Return the [x, y] coordinate for the center point of the cell that contains the specified text.  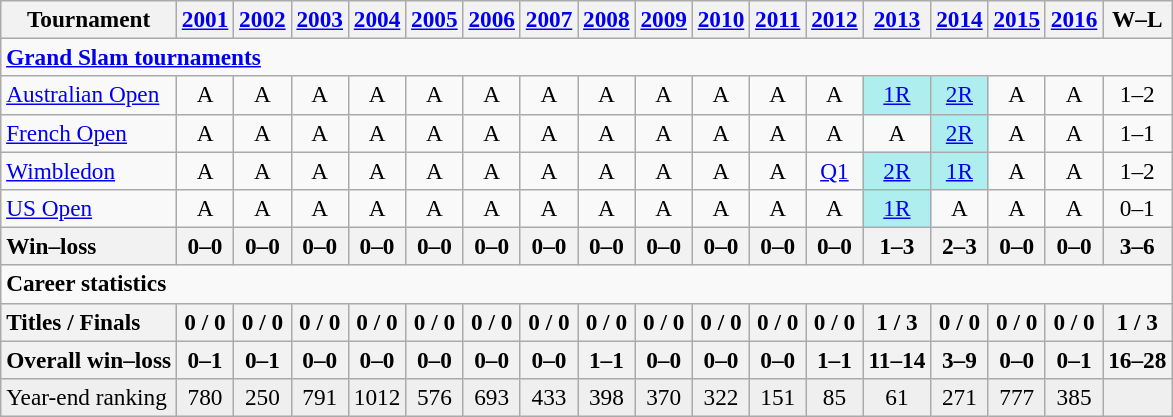
2003 [320, 19]
16–28 [1138, 359]
2016 [1074, 19]
Grand Slam tournaments [586, 57]
Q1 [834, 170]
151 [778, 397]
Australian Open [89, 95]
2009 [664, 19]
322 [720, 397]
2–3 [960, 246]
250 [262, 397]
3–9 [960, 359]
2008 [606, 19]
2010 [720, 19]
2002 [262, 19]
2006 [492, 19]
791 [320, 397]
271 [960, 397]
2014 [960, 19]
1–3 [897, 246]
780 [204, 397]
1012 [376, 397]
W–L [1138, 19]
Career statistics [586, 284]
Year-end ranking [89, 397]
61 [897, 397]
2011 [778, 19]
Titles / Finals [89, 322]
3–6 [1138, 246]
French Open [89, 133]
2013 [897, 19]
385 [1074, 397]
2004 [376, 19]
Win–loss [89, 246]
2012 [834, 19]
85 [834, 397]
398 [606, 397]
2005 [434, 19]
Overall win–loss [89, 359]
2015 [1016, 19]
Tournament [89, 19]
370 [664, 397]
433 [548, 397]
2001 [204, 19]
693 [492, 397]
576 [434, 397]
Wimbledon [89, 170]
11–14 [897, 359]
US Open [89, 208]
2007 [548, 19]
777 [1016, 397]
